Scan for the cell matching the given text and deliver its (X, Y) coordinate at center. 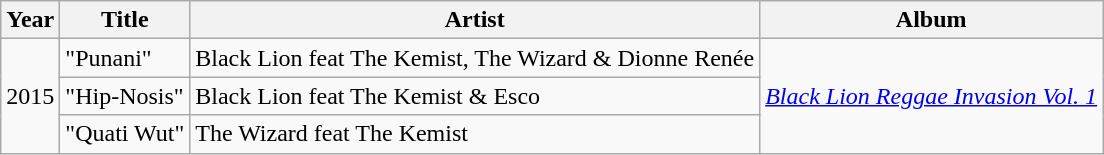
Black Lion feat The Kemist, The Wizard & Dionne Renée (475, 58)
Black Lion Reggae Invasion Vol. 1 (932, 96)
"Hip-Nosis" (125, 96)
The Wizard feat The Kemist (475, 134)
2015 (30, 96)
Year (30, 20)
Title (125, 20)
"Quati Wut" (125, 134)
Artist (475, 20)
Album (932, 20)
Black Lion feat The Kemist & Esco (475, 96)
"Punani" (125, 58)
